Provide the (x, y) coordinate of the cell's center where the given text is located.  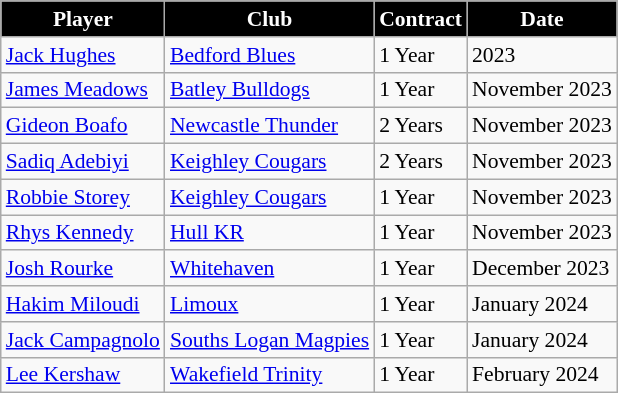
Hull KR (270, 233)
Souths Logan Magpies (270, 340)
James Meadows (83, 90)
Date (542, 19)
February 2024 (542, 375)
Jack Campagnolo (83, 340)
Gideon Boafo (83, 126)
Robbie Storey (83, 197)
Limoux (270, 304)
Hakim Miloudi (83, 304)
Batley Bulldogs (270, 90)
Jack Hughes (83, 55)
Lee Kershaw (83, 375)
2023 (542, 55)
Newcastle Thunder (270, 126)
Rhys Kennedy (83, 233)
Player (83, 19)
Wakefield Trinity (270, 375)
Sadiq Adebiyi (83, 162)
Contract (420, 19)
Whitehaven (270, 269)
Josh Rourke (83, 269)
December 2023 (542, 269)
Bedford Blues (270, 55)
Club (270, 19)
